Locate the cell with the specified text and output its [x, y] center coordinate. 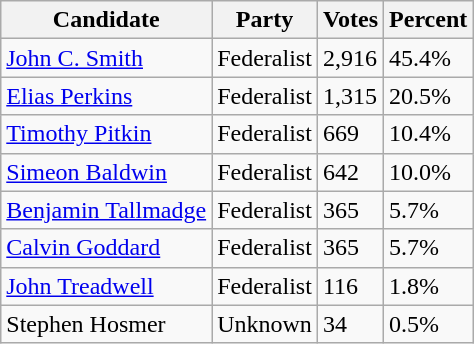
John Treadwell [106, 286]
Simeon Baldwin [106, 172]
45.4% [428, 58]
642 [350, 172]
Votes [350, 20]
Elias Perkins [106, 96]
Benjamin Tallmadge [106, 210]
34 [350, 324]
Unknown [265, 324]
Party [265, 20]
0.5% [428, 324]
1,315 [350, 96]
2,916 [350, 58]
20.5% [428, 96]
1.8% [428, 286]
10.4% [428, 134]
Calvin Goddard [106, 248]
Percent [428, 20]
Stephen Hosmer [106, 324]
Candidate [106, 20]
669 [350, 134]
Timothy Pitkin [106, 134]
116 [350, 286]
10.0% [428, 172]
John C. Smith [106, 58]
